Provide the [X, Y] coordinate of the cell's center where the given text is located.  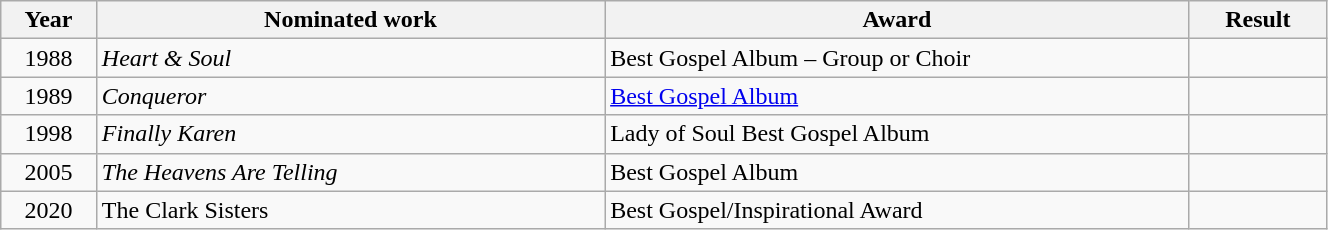
1998 [49, 134]
Best Gospel/Inspirational Award [898, 210]
1989 [49, 96]
Nominated work [350, 20]
Best Gospel Album – Group or Choir [898, 58]
Lady of Soul Best Gospel Album [898, 134]
2020 [49, 210]
The Heavens Are Telling [350, 172]
1988 [49, 58]
Conqueror [350, 96]
Finally Karen [350, 134]
Result [1258, 20]
Award [898, 20]
The Clark Sisters [350, 210]
2005 [49, 172]
Year [49, 20]
Heart & Soul [350, 58]
